Find where the given text appears and provide that cell's center as [X, Y] coordinate. 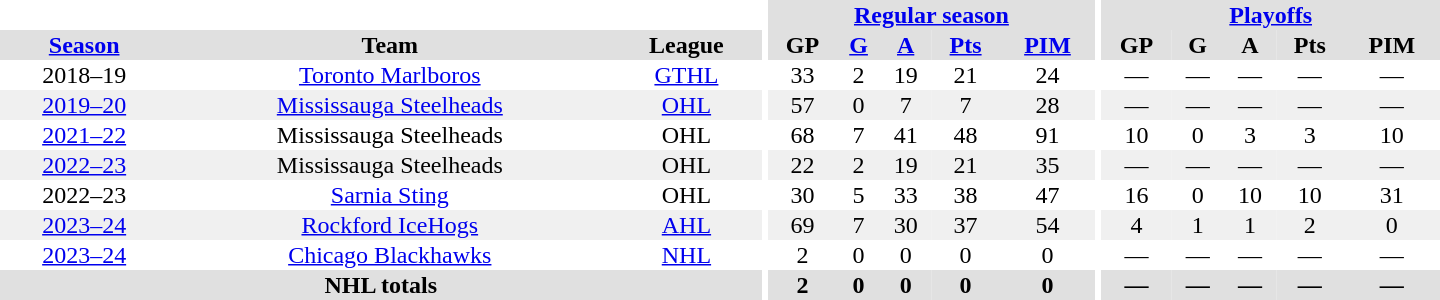
4 [1136, 225]
28 [1047, 105]
24 [1047, 75]
2019–20 [84, 105]
5 [859, 195]
NHL totals [381, 285]
54 [1047, 225]
35 [1047, 165]
Regular season [931, 15]
38 [966, 195]
31 [1392, 195]
57 [802, 105]
16 [1136, 195]
Chicago Blackhawks [390, 255]
AHL [686, 225]
2018–19 [84, 75]
League [686, 45]
Playoffs [1270, 15]
Rockford IceHogs [390, 225]
Toronto Marlboros [390, 75]
Sarnia Sting [390, 195]
2021–22 [84, 135]
Team [390, 45]
68 [802, 135]
69 [802, 225]
47 [1047, 195]
41 [906, 135]
GTHL [686, 75]
NHL [686, 255]
22 [802, 165]
Season [84, 45]
91 [1047, 135]
37 [966, 225]
48 [966, 135]
